Locate the cell with the specified text and output its [x, y] center coordinate. 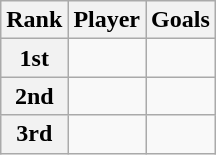
Rank [34, 20]
Player [107, 20]
3rd [34, 134]
1st [34, 58]
2nd [34, 96]
Goals [181, 20]
